Provide the [X, Y] coordinate of the cell's center where the given text is located.  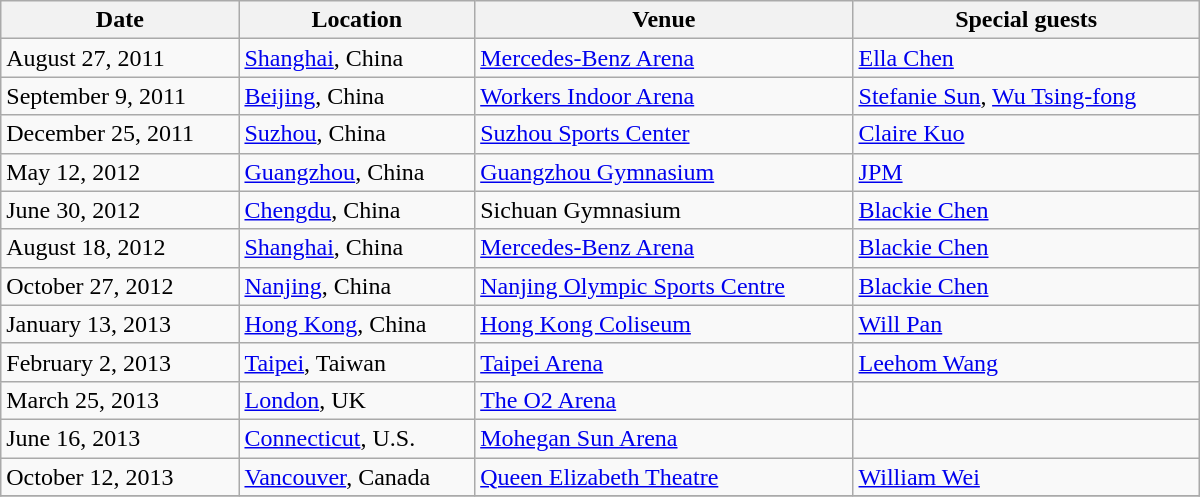
September 9, 2011 [120, 96]
Nanjing Olympic Sports Centre [664, 286]
January 13, 2013 [120, 324]
Suzhou Sports Center [664, 134]
Connecticut, U.S. [357, 438]
Leehom Wang [1026, 362]
Venue [664, 20]
Vancouver, Canada [357, 477]
May 12, 2012 [120, 172]
Will Pan [1026, 324]
Beijing, China [357, 96]
Queen Elizabeth Theatre [664, 477]
JPM [1026, 172]
October 27, 2012 [120, 286]
Nanjing, China [357, 286]
Taipei Arena [664, 362]
The O2 Arena [664, 400]
Workers Indoor Arena [664, 96]
Ella Chen [1026, 58]
Taipei, Taiwan [357, 362]
October 12, 2013 [120, 477]
Sichuan Gymnasium [664, 210]
William Wei [1026, 477]
March 25, 2013 [120, 400]
Mohegan Sun Arena [664, 438]
Claire Kuo [1026, 134]
February 2, 2013 [120, 362]
Hong Kong Coliseum [664, 324]
Date [120, 20]
Guangzhou Gymnasium [664, 172]
Guangzhou, China [357, 172]
August 18, 2012 [120, 248]
Suzhou, China [357, 134]
August 27, 2011 [120, 58]
Hong Kong, China [357, 324]
Chengdu, China [357, 210]
Special guests [1026, 20]
Stefanie Sun, Wu Tsing-fong [1026, 96]
December 25, 2011 [120, 134]
June 16, 2013 [120, 438]
Location [357, 20]
London, UK [357, 400]
June 30, 2012 [120, 210]
